Scan for the cell matching the given text and deliver its (X, Y) coordinate at center. 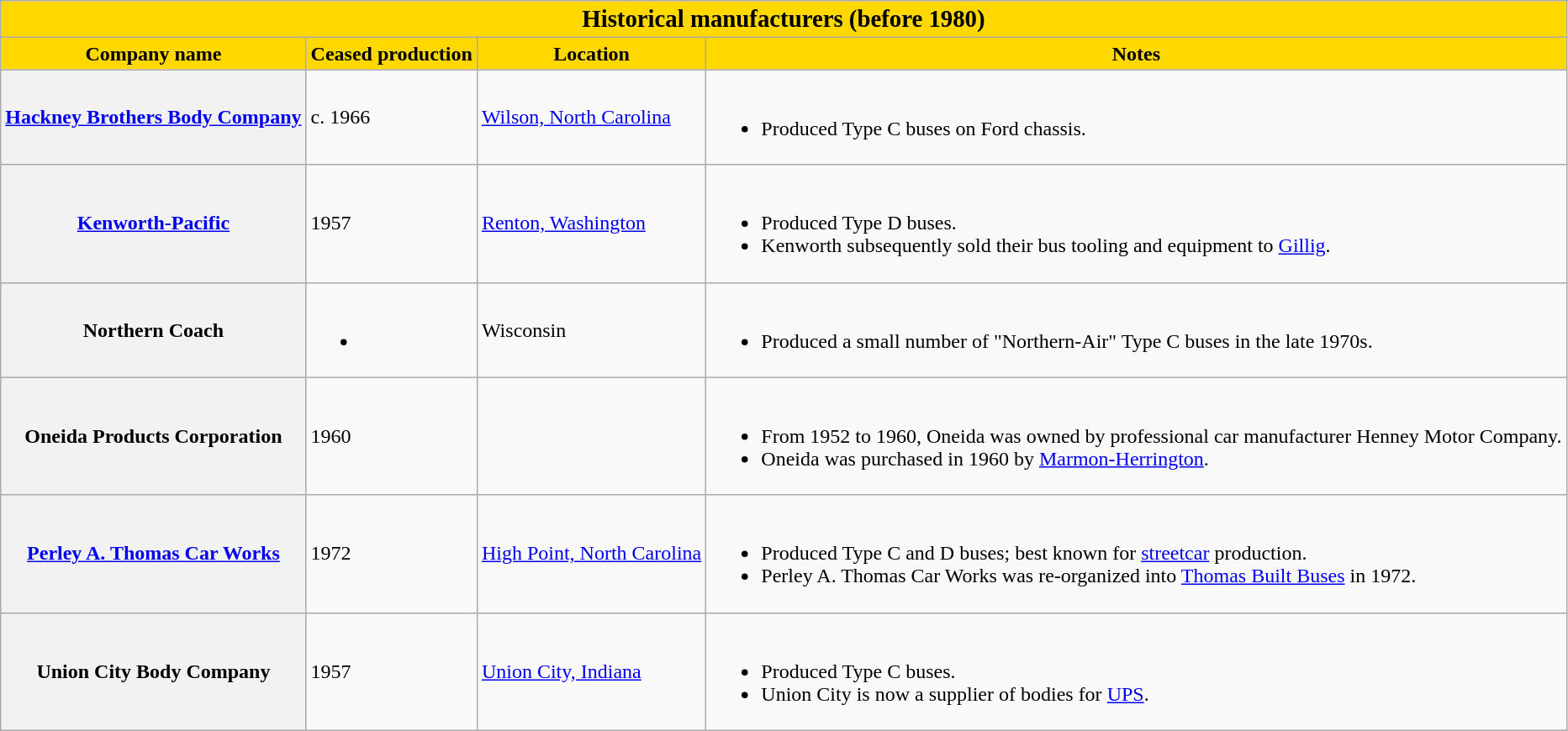
Hackney Brothers Body Company (153, 118)
Produced Type C buses on Ford chassis. (1137, 118)
c. 1966 (392, 118)
Wilson, North Carolina (591, 118)
Produced Type D buses.Kenworth subsequently sold their bus tooling and equipment to Gillig. (1137, 224)
Notes (1137, 54)
Renton, Washington (591, 224)
Union City, Indiana (591, 671)
High Point, North Carolina (591, 554)
Northern Coach (153, 329)
Ceased production (392, 54)
Historical manufacturers (before 1980) (784, 19)
Kenworth-Pacific (153, 224)
1972 (392, 554)
Location (591, 54)
Wisconsin (591, 329)
Oneida Products Corporation (153, 436)
Union City Body Company (153, 671)
Produced a small number of "Northern-Air" Type C buses in the late 1970s. (1137, 329)
1960 (392, 436)
Produced Type C and D buses; best known for streetcar production.Perley A. Thomas Car Works was re-organized into Thomas Built Buses in 1972. (1137, 554)
From 1952 to 1960, Oneida was owned by professional car manufacturer Henney Motor Company.Oneida was purchased in 1960 by Marmon-Herrington. (1137, 436)
Company name (153, 54)
Perley A. Thomas Car Works (153, 554)
Produced Type C buses.Union City is now a supplier of bodies for UPS. (1137, 671)
